Capture the cell that displays the provided text and extract its [x, y] central coordinate. 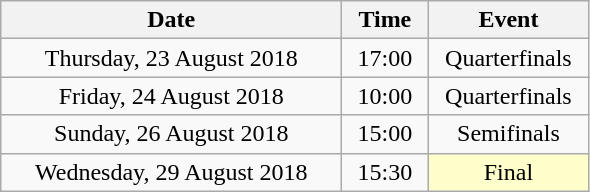
Thursday, 23 August 2018 [172, 58]
Date [172, 20]
Sunday, 26 August 2018 [172, 134]
10:00 [385, 96]
Time [385, 20]
Friday, 24 August 2018 [172, 96]
Event [508, 20]
Semifinals [508, 134]
Final [508, 172]
17:00 [385, 58]
15:00 [385, 134]
15:30 [385, 172]
Wednesday, 29 August 2018 [172, 172]
